Detect which cell encompasses the target text, then output its (X, Y) center coordinate. 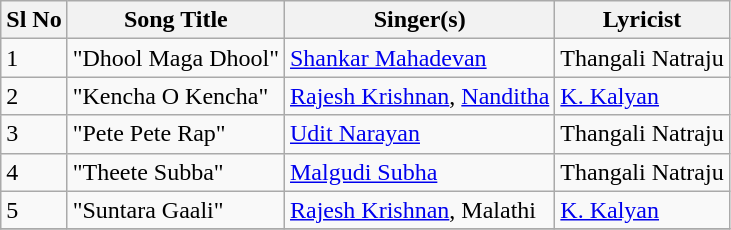
Malgudi Subha (419, 172)
"Theete Subba" (176, 172)
2 (34, 96)
4 (34, 172)
Udit Narayan (419, 134)
Rajesh Krishnan, Nanditha (419, 96)
"Suntara Gaali" (176, 210)
Song Title (176, 20)
"Pete Pete Rap" (176, 134)
5 (34, 210)
Sl No (34, 20)
"Kencha O Kencha" (176, 96)
3 (34, 134)
Singer(s) (419, 20)
"Dhool Maga Dhool" (176, 58)
Lyricist (642, 20)
Shankar Mahadevan (419, 58)
Rajesh Krishnan, Malathi (419, 210)
1 (34, 58)
